Determine the [X, Y] coordinate at the center of the cell enclosing the given text.  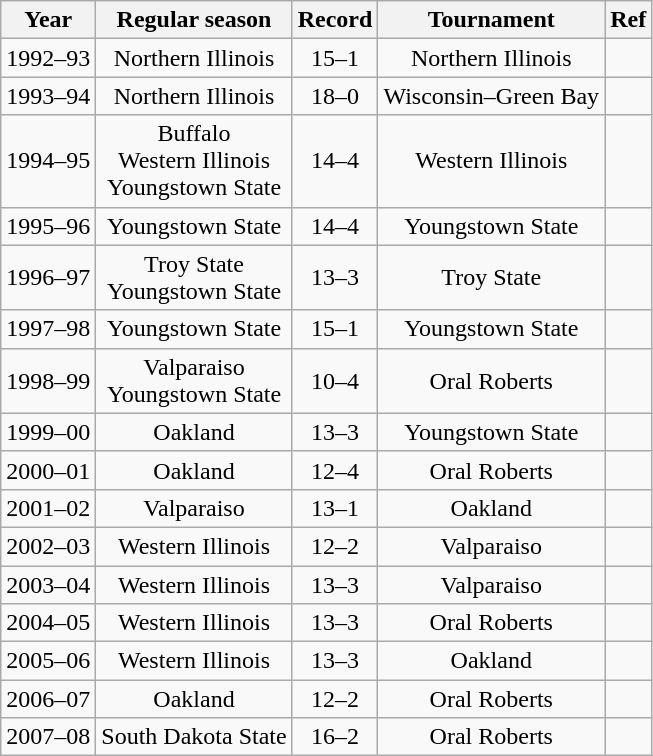
1994–95 [48, 161]
1995–96 [48, 226]
10–4 [335, 380]
12–4 [335, 470]
18–0 [335, 96]
Regular season [194, 20]
1999–00 [48, 432]
2001–02 [48, 508]
2002–03 [48, 546]
2003–04 [48, 585]
Tournament [492, 20]
Ref [628, 20]
2004–05 [48, 623]
1996–97 [48, 278]
1992–93 [48, 58]
2000–01 [48, 470]
Troy StateYoungstown State [194, 278]
BuffaloWestern IllinoisYoungstown State [194, 161]
Wisconsin–Green Bay [492, 96]
South Dakota State [194, 737]
2006–07 [48, 699]
1997–98 [48, 329]
13–1 [335, 508]
ValparaisoYoungstown State [194, 380]
1998–99 [48, 380]
2007–08 [48, 737]
Troy State [492, 278]
2005–06 [48, 661]
1993–94 [48, 96]
16–2 [335, 737]
Record [335, 20]
Year [48, 20]
